Pinpoint the cell where the given text exists, returning its (x, y) midpoint coordinate. 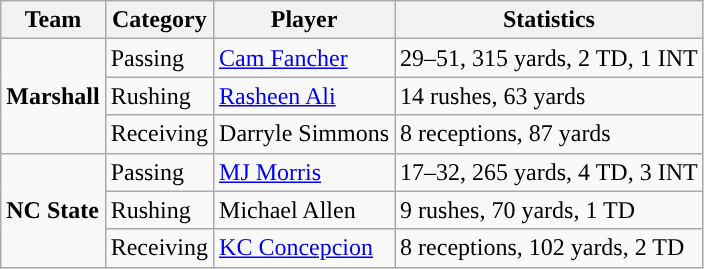
Category (159, 20)
Statistics (550, 20)
Darryle Simmons (304, 134)
14 rushes, 63 yards (550, 96)
29–51, 315 yards, 2 TD, 1 INT (550, 58)
8 receptions, 102 yards, 2 TD (550, 248)
NC State (53, 210)
Cam Fancher (304, 58)
9 rushes, 70 yards, 1 TD (550, 210)
Player (304, 20)
8 receptions, 87 yards (550, 134)
17–32, 265 yards, 4 TD, 3 INT (550, 172)
KC Concepcion (304, 248)
Michael Allen (304, 210)
Rasheen Ali (304, 96)
MJ Morris (304, 172)
Marshall (53, 96)
Team (53, 20)
